Return the [x, y] coordinate for the center point of the cell that contains the specified text.  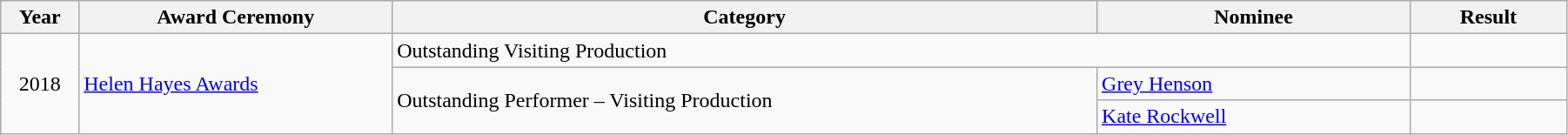
Grey Henson [1254, 84]
Result [1488, 17]
Award Ceremony [236, 17]
Outstanding Performer – Visiting Production [745, 100]
Kate Rockwell [1254, 117]
Year [40, 17]
Outstanding Visiting Production [901, 51]
2018 [40, 84]
Nominee [1254, 17]
Helen Hayes Awards [236, 84]
Category [745, 17]
